Scan for the cell matching the given text and deliver its [X, Y] coordinate at center. 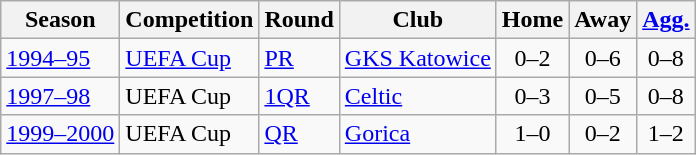
1999–2000 [60, 134]
Competition [190, 20]
0–5 [603, 96]
Away [603, 20]
1994–95 [60, 58]
Gorica [418, 134]
Club [418, 20]
1–0 [532, 134]
GKS Katowice [418, 58]
PR [299, 58]
0–6 [603, 58]
Celtic [418, 96]
Agg. [666, 20]
QR [299, 134]
Round [299, 20]
0–3 [532, 96]
Season [60, 20]
1QR [299, 96]
1997–98 [60, 96]
Home [532, 20]
1–2 [666, 134]
